Identify which cell holds the provided text, then report its (x, y) central coordinate. 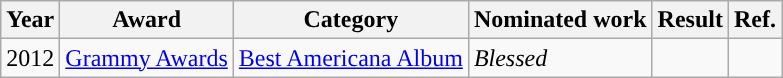
Nominated work (560, 20)
Grammy Awards (147, 58)
Year (30, 20)
Category (350, 20)
Blessed (560, 58)
Award (147, 20)
Ref. (754, 20)
Best Americana Album (350, 58)
2012 (30, 58)
Result (690, 20)
